Pinpoint the cell where the given text exists, returning its (x, y) midpoint coordinate. 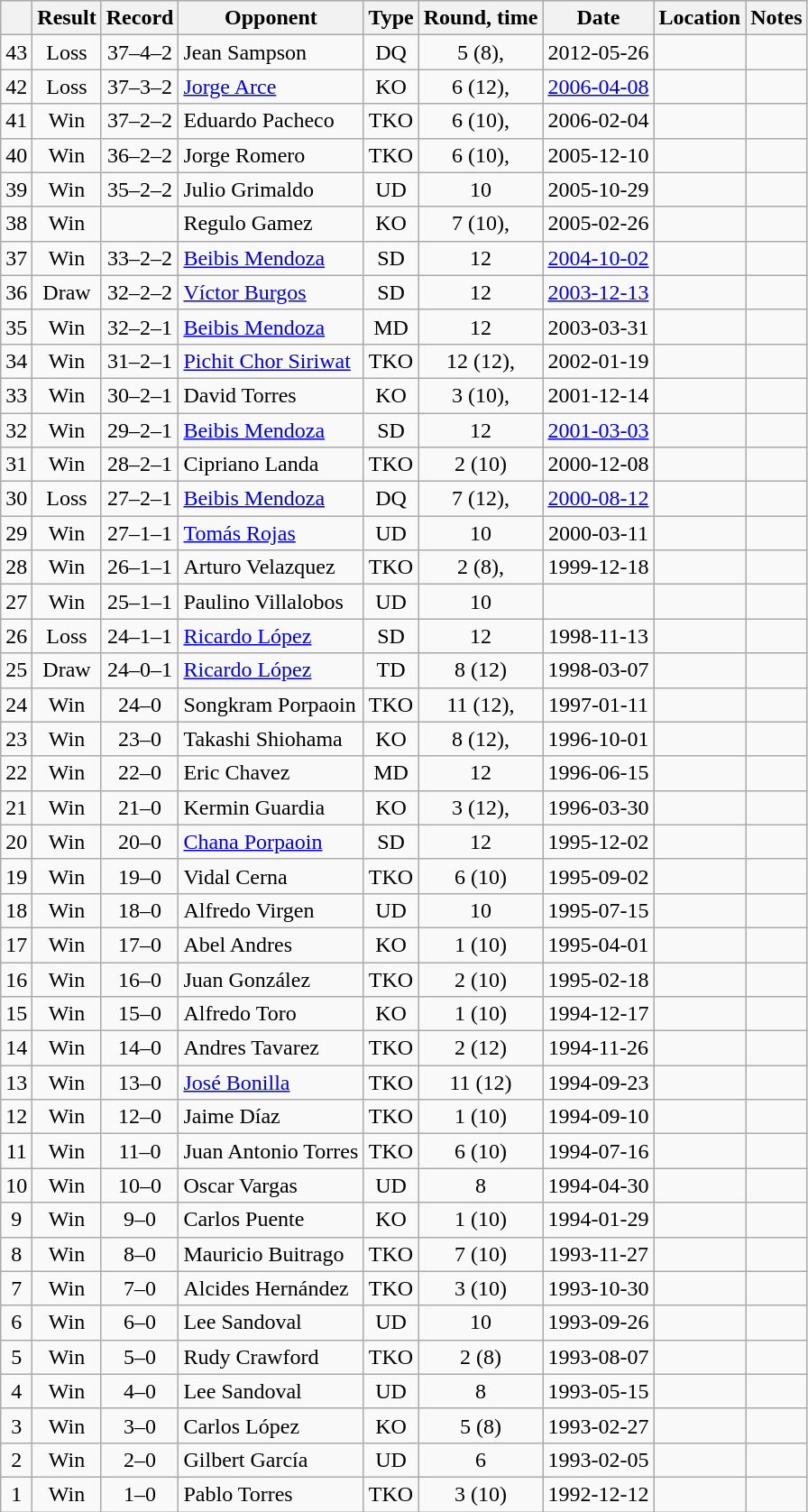
Chana Porpaoin (271, 842)
Songkram Porpaoin (271, 705)
15–0 (140, 1014)
2012-05-26 (599, 52)
4–0 (140, 1391)
Jaime Díaz (271, 1117)
12 (12), (481, 361)
37 (16, 258)
7–0 (140, 1288)
1996-06-15 (599, 773)
1996-03-30 (599, 807)
1994-12-17 (599, 1014)
1995-12-02 (599, 842)
Jorge Romero (271, 155)
Alfredo Virgen (271, 910)
19–0 (140, 876)
14 (16, 1048)
36 (16, 292)
16 (16, 979)
27–1–1 (140, 533)
7 (12), (481, 499)
37–2–2 (140, 121)
Julio Grimaldo (271, 189)
Eric Chavez (271, 773)
4 (16, 1391)
42 (16, 87)
20 (16, 842)
7 (10) (481, 1254)
27 (16, 602)
24–0 (140, 705)
14–0 (140, 1048)
Kermin Guardia (271, 807)
1993-10-30 (599, 1288)
Tomás Rojas (271, 533)
9 (16, 1220)
1999-12-18 (599, 567)
6 (12), (481, 87)
1994-04-30 (599, 1185)
Date (599, 18)
11 (16, 1151)
2003-03-31 (599, 327)
Gilbert García (271, 1460)
Regulo Gamez (271, 224)
Jorge Arce (271, 87)
13 (16, 1083)
32–2–2 (140, 292)
3 (16, 1425)
36–2–2 (140, 155)
1993-11-27 (599, 1254)
43 (16, 52)
9–0 (140, 1220)
8–0 (140, 1254)
1994-07-16 (599, 1151)
Type (391, 18)
37–3–2 (140, 87)
29–2–1 (140, 430)
33 (16, 395)
José Bonilla (271, 1083)
5–0 (140, 1357)
2–0 (140, 1460)
2005-10-29 (599, 189)
22 (16, 773)
2005-02-26 (599, 224)
David Torres (271, 395)
2000-03-11 (599, 533)
2 (12) (481, 1048)
1996-10-01 (599, 739)
3 (12), (481, 807)
28 (16, 567)
24–0–1 (140, 670)
22–0 (140, 773)
34 (16, 361)
2004-10-02 (599, 258)
24 (16, 705)
Cipriano Landa (271, 465)
1993-09-26 (599, 1323)
27–2–1 (140, 499)
15 (16, 1014)
7 (10), (481, 224)
Andres Tavarez (271, 1048)
13–0 (140, 1083)
Alcides Hernández (271, 1288)
21–0 (140, 807)
1–0 (140, 1494)
Location (700, 18)
Jean Sampson (271, 52)
23 (16, 739)
33–2–2 (140, 258)
40 (16, 155)
2001-03-03 (599, 430)
18 (16, 910)
8 (12), (481, 739)
Round, time (481, 18)
Abel Andres (271, 945)
Arturo Velazquez (271, 567)
28–2–1 (140, 465)
38 (16, 224)
Result (67, 18)
32 (16, 430)
26 (16, 636)
1998-03-07 (599, 670)
21 (16, 807)
2003-12-13 (599, 292)
17–0 (140, 945)
31 (16, 465)
Notes (776, 18)
2000-12-08 (599, 465)
1993-02-05 (599, 1460)
17 (16, 945)
39 (16, 189)
Carlos López (271, 1425)
30–2–1 (140, 395)
2002-01-19 (599, 361)
3–0 (140, 1425)
12–0 (140, 1117)
35–2–2 (140, 189)
10–0 (140, 1185)
1997-01-11 (599, 705)
20–0 (140, 842)
2 (8) (481, 1357)
19 (16, 876)
23–0 (140, 739)
Alfredo Toro (271, 1014)
Eduardo Pacheco (271, 121)
1993-05-15 (599, 1391)
2000-08-12 (599, 499)
7 (16, 1288)
2005-12-10 (599, 155)
35 (16, 327)
5 (16, 1357)
Paulino Villalobos (271, 602)
30 (16, 499)
1994-11-26 (599, 1048)
Pablo Torres (271, 1494)
2001-12-14 (599, 395)
1994-09-10 (599, 1117)
1995-04-01 (599, 945)
Carlos Puente (271, 1220)
25 (16, 670)
11 (12), (481, 705)
16–0 (140, 979)
Record (140, 18)
11–0 (140, 1151)
Juan González (271, 979)
31–2–1 (140, 361)
2 (8), (481, 567)
1994-09-23 (599, 1083)
Rudy Crawford (271, 1357)
1995-02-18 (599, 979)
2006-04-08 (599, 87)
24–1–1 (140, 636)
37–4–2 (140, 52)
1998-11-13 (599, 636)
41 (16, 121)
Pichit Chor Siriwat (271, 361)
2 (16, 1460)
29 (16, 533)
26–1–1 (140, 567)
Vidal Cerna (271, 876)
Oscar Vargas (271, 1185)
1993-08-07 (599, 1357)
1993-02-27 (599, 1425)
Mauricio Buitrago (271, 1254)
1995-09-02 (599, 876)
TD (391, 670)
1994-01-29 (599, 1220)
11 (12) (481, 1083)
Juan Antonio Torres (271, 1151)
32–2–1 (140, 327)
1992-12-12 (599, 1494)
2006-02-04 (599, 121)
5 (8), (481, 52)
25–1–1 (140, 602)
Takashi Shiohama (271, 739)
1995-07-15 (599, 910)
6–0 (140, 1323)
3 (10), (481, 395)
Víctor Burgos (271, 292)
5 (8) (481, 1425)
Opponent (271, 18)
1 (16, 1494)
8 (12) (481, 670)
18–0 (140, 910)
